Return [X, Y] of the center of cell containing provided text 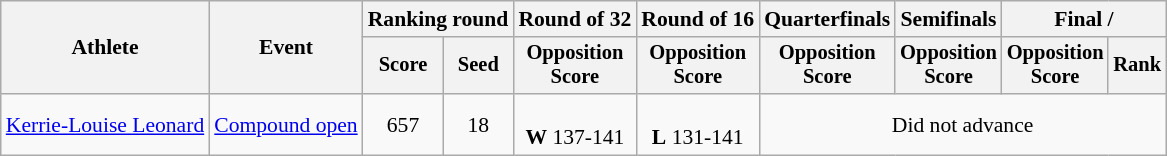
Event [286, 48]
W 137-141 [574, 124]
Kerrie-Louise Leonard [105, 124]
Rank [1137, 66]
Quarterfinals [827, 19]
18 [478, 124]
Seed [478, 66]
657 [404, 124]
Score [404, 66]
Final / [1084, 19]
L 131-141 [698, 124]
Compound open [286, 124]
Did not advance [962, 124]
Ranking round [438, 19]
Athlete [105, 48]
Round of 32 [574, 19]
Round of 16 [698, 19]
Semifinals [948, 19]
